Locate the cell with the specified text and output its (x, y) center coordinate. 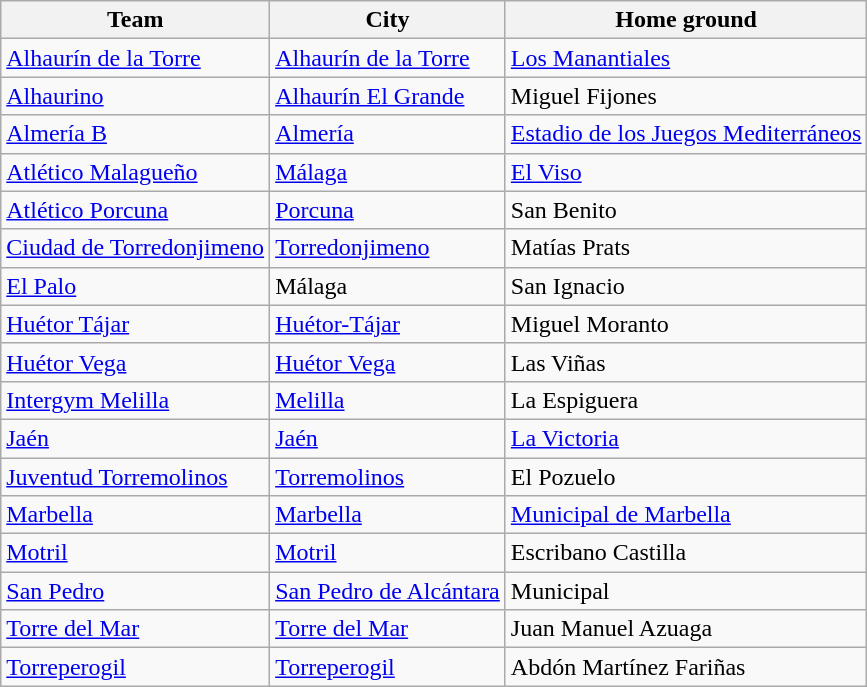
La Espiguera (686, 400)
La Victoria (686, 438)
El Pozuelo (686, 477)
Juan Manuel Azuaga (686, 629)
Escribano Castilla (686, 553)
Matías Prats (686, 248)
Alhaurino (136, 96)
San Pedro (136, 591)
Atlético Porcuna (136, 210)
Miguel Fijones (686, 96)
Las Viñas (686, 362)
Atlético Malagueño (136, 172)
Team (136, 20)
San Benito (686, 210)
Almería (388, 134)
Alhaurín El Grande (388, 96)
Municipal (686, 591)
Ciudad de Torredonjimeno (136, 248)
Municipal de Marbella (686, 515)
Porcuna (388, 210)
Home ground (686, 20)
Estadio de los Juegos Mediterráneos (686, 134)
Juventud Torremolinos (136, 477)
Almería B (136, 134)
San Pedro de Alcántara (388, 591)
San Ignacio (686, 286)
City (388, 20)
Torremolinos (388, 477)
El Viso (686, 172)
Abdón Martínez Fariñas (686, 667)
Melilla (388, 400)
Huétor-Tájar (388, 324)
Miguel Moranto (686, 324)
Intergym Melilla (136, 400)
El Palo (136, 286)
Torredonjimeno (388, 248)
Los Manantiales (686, 58)
Huétor Tájar (136, 324)
